Search for the cell housing the specified text and yield its (x, y) center coordinate. 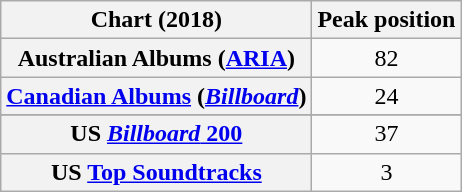
US Top Soundtracks (156, 172)
Peak position (386, 20)
37 (386, 134)
US Billboard 200 (156, 134)
Canadian Albums (Billboard) (156, 96)
24 (386, 96)
Chart (2018) (156, 20)
82 (386, 58)
Australian Albums (ARIA) (156, 58)
3 (386, 172)
